Locate the cell with the specified text and output its [x, y] center coordinate. 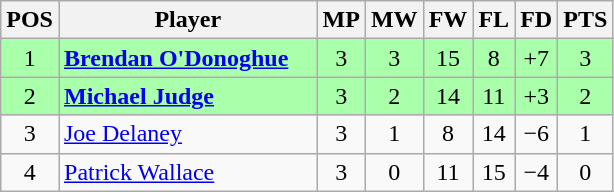
FW [448, 20]
FL [494, 20]
−4 [536, 172]
Michael Judge [188, 96]
FD [536, 20]
Joe Delaney [188, 134]
PTS [586, 20]
−6 [536, 134]
+3 [536, 96]
Brendan O'Donoghue [188, 58]
+7 [536, 58]
Patrick Wallace [188, 172]
MP [341, 20]
MW [394, 20]
4 [30, 172]
POS [30, 20]
Player [188, 20]
